Locate the cell with the specified text and output its (X, Y) center coordinate. 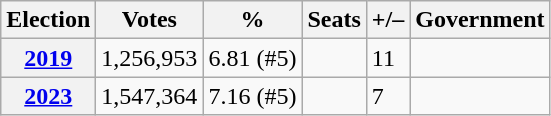
11 (388, 58)
Votes (150, 20)
% (252, 20)
+/– (388, 20)
1,256,953 (150, 58)
Election (48, 20)
7 (388, 96)
Government (480, 20)
1,547,364 (150, 96)
6.81 (#5) (252, 58)
7.16 (#5) (252, 96)
2023 (48, 96)
2019 (48, 58)
Seats (334, 20)
